Detect which cell encompasses the target text, then output its [X, Y] center coordinate. 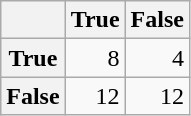
4 [157, 58]
8 [95, 58]
